Return [X, Y] of the center of cell containing provided text 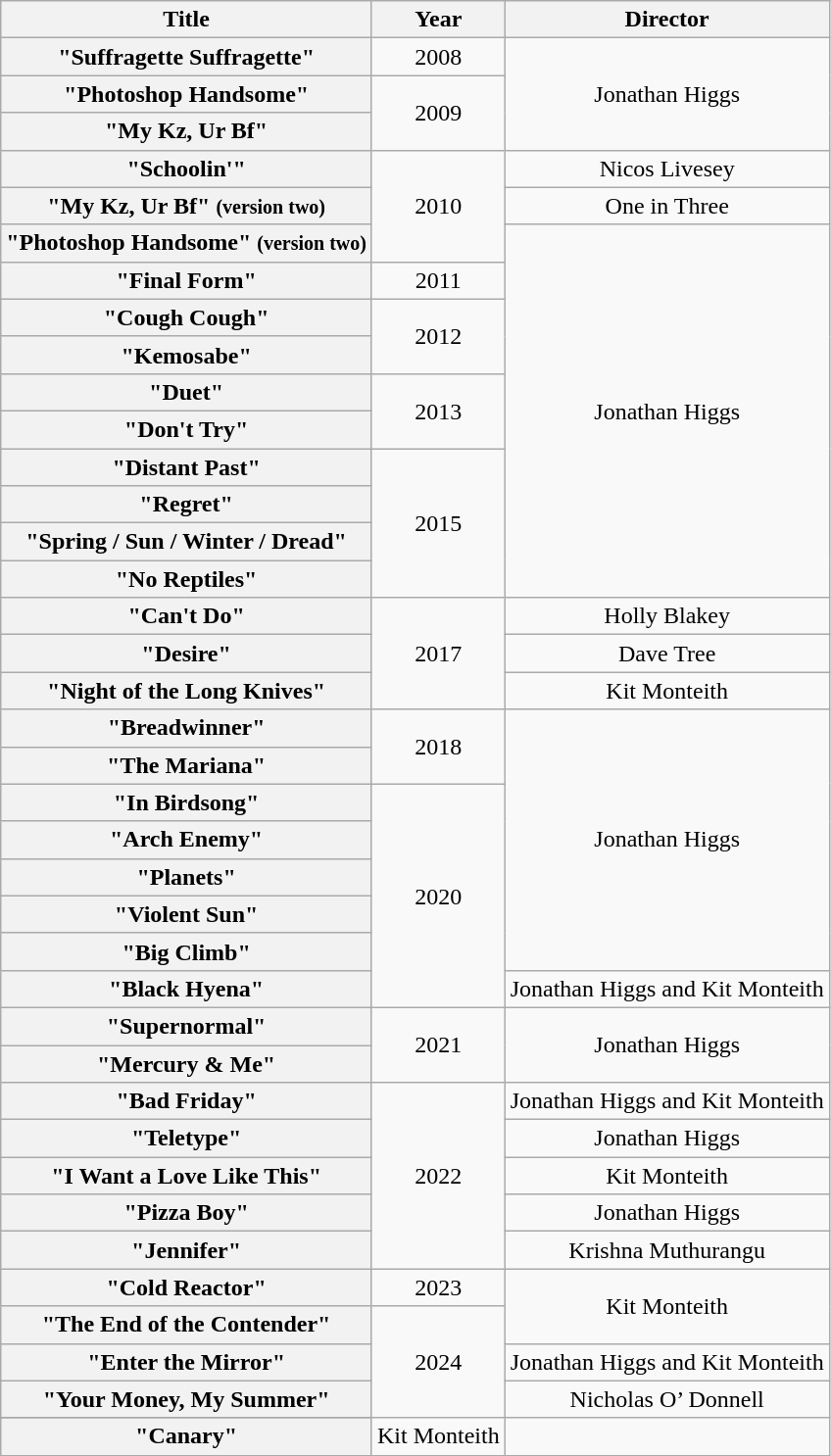
Title [186, 20]
2020 [438, 896]
"Big Climb" [186, 951]
"Canary" [186, 1436]
2012 [438, 336]
"Bad Friday" [186, 1101]
2023 [438, 1287]
"Arch Enemy" [186, 840]
"Final Form" [186, 280]
"Distant Past" [186, 467]
Krishna Muthurangu [666, 1250]
"Jennifer" [186, 1250]
"Schoolin'" [186, 169]
2021 [438, 1044]
Year [438, 20]
"I Want a Love Like This" [186, 1176]
Dave Tree [666, 654]
"Supernormal" [186, 1026]
"My Kz, Ur Bf" [186, 131]
2009 [438, 113]
One in Three [666, 206]
"No Reptiles" [186, 579]
2017 [438, 654]
"My Kz, Ur Bf" (version two) [186, 206]
"Suffragette Suffragette" [186, 57]
Nicos Livesey [666, 169]
2018 [438, 747]
"The Mariana" [186, 765]
"Teletype" [186, 1139]
"Night of the Long Knives" [186, 691]
"Regret" [186, 505]
Director [666, 20]
"Desire" [186, 654]
"In Birdsong" [186, 802]
2022 [438, 1176]
"Photoshop Handsome" (version two) [186, 243]
2013 [438, 411]
"Enter the Mirror" [186, 1362]
"Cold Reactor" [186, 1287]
"Your Money, My Summer" [186, 1399]
"Planets" [186, 877]
"Duet" [186, 392]
"Violent Sun" [186, 914]
"Spring / Sun / Winter / Dread" [186, 542]
"Can't Do" [186, 616]
Holly Blakey [666, 616]
"Black Hyena" [186, 989]
"Mercury & Me" [186, 1063]
"Pizza Boy" [186, 1213]
"Cough Cough" [186, 317]
2008 [438, 57]
"The End of the Contender" [186, 1325]
"Breadwinner" [186, 728]
2010 [438, 206]
"Don't Try" [186, 429]
Nicholas O’ Donnell [666, 1399]
2024 [438, 1362]
2011 [438, 280]
"Photoshop Handsome" [186, 94]
"Kemosabe" [186, 355]
2015 [438, 523]
